Find where the given text appears and provide that cell's center as [x, y] coordinate. 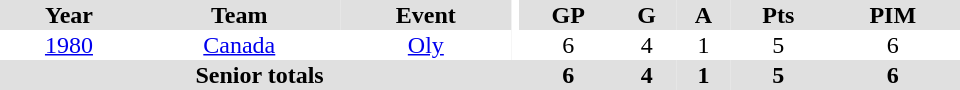
A [704, 15]
Pts [778, 15]
Oly [426, 45]
G [646, 15]
1980 [69, 45]
Team [240, 15]
GP [568, 15]
Event [426, 15]
Senior totals [260, 75]
Year [69, 15]
Canada [240, 45]
PIM [893, 15]
